Determine the (x, y) coordinate at the center of the cell enclosing the given text.  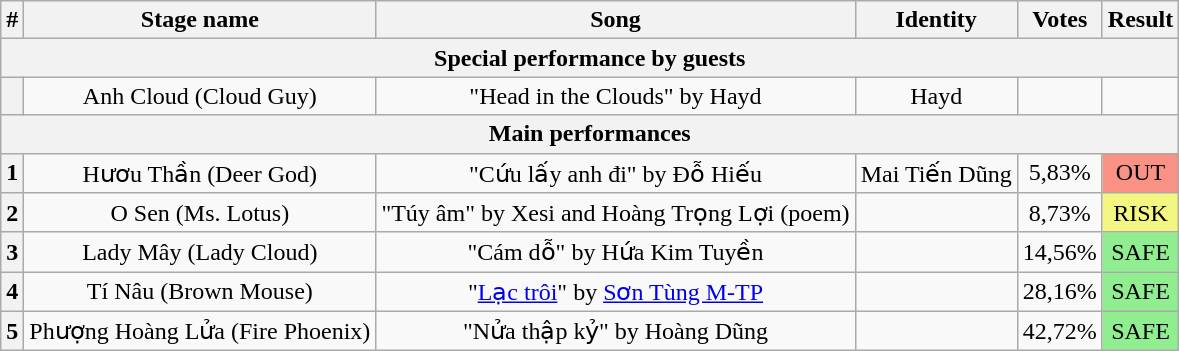
Lady Mây (Lady Cloud) (200, 252)
"Cứu lấy anh đi" by Đỗ Hiếu (616, 173)
"Head in the Clouds" by Hayd (616, 96)
Result (1140, 20)
Song (616, 20)
Hươu Thần (Deer God) (200, 173)
O Sen (Ms. Lotus) (200, 213)
Identity (936, 20)
"Cám dỗ" by Hứa Kim Tuyền (616, 252)
Anh Cloud (Cloud Guy) (200, 96)
Mai Tiến Dũng (936, 173)
1 (12, 173)
3 (12, 252)
8,73% (1060, 213)
4 (12, 292)
Votes (1060, 20)
5,83% (1060, 173)
OUT (1140, 173)
42,72% (1060, 331)
"Túy âm" by Xesi and Hoàng Trọng Lợi (poem) (616, 213)
2 (12, 213)
Hayd (936, 96)
Tí Nâu (Brown Mouse) (200, 292)
"Nửa thập kỷ" by Hoàng Dũng (616, 331)
5 (12, 331)
Stage name (200, 20)
RISK (1140, 213)
"Lạc trôi" by Sơn Tùng M-TP (616, 292)
Main performances (590, 134)
Phượng Hoàng Lửa (Fire Phoenix) (200, 331)
# (12, 20)
28,16% (1060, 292)
14,56% (1060, 252)
Special performance by guests (590, 58)
